Pinpoint the cell where the given text exists, returning its [x, y] midpoint coordinate. 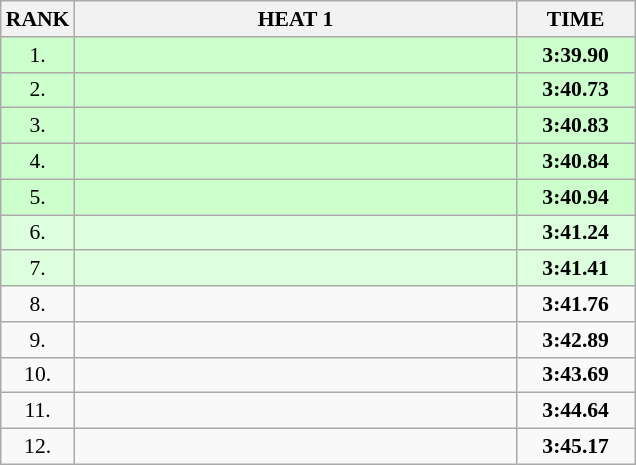
1. [38, 55]
9. [38, 340]
10. [38, 375]
11. [38, 411]
3:43.69 [576, 375]
RANK [38, 19]
3:40.94 [576, 197]
HEAT 1 [295, 19]
3:41.76 [576, 304]
12. [38, 447]
6. [38, 233]
3:40.83 [576, 126]
7. [38, 269]
3:41.41 [576, 269]
2. [38, 90]
3:40.84 [576, 162]
TIME [576, 19]
8. [38, 304]
5. [38, 197]
3:42.89 [576, 340]
3:44.64 [576, 411]
4. [38, 162]
3:45.17 [576, 447]
3. [38, 126]
3:39.90 [576, 55]
3:40.73 [576, 90]
3:41.24 [576, 233]
